Identify which cell holds the provided text, then report its (x, y) central coordinate. 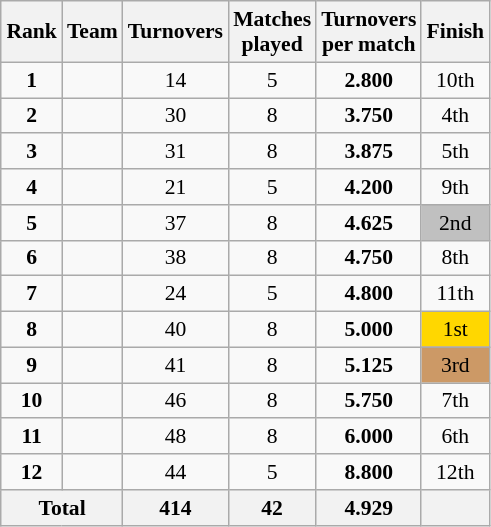
9th (455, 187)
4 (32, 187)
6 (32, 258)
12 (32, 472)
7 (32, 294)
5th (455, 152)
40 (176, 330)
3.875 (368, 152)
3.750 (368, 116)
11th (455, 294)
11 (32, 437)
4.929 (368, 508)
3 (32, 152)
414 (176, 508)
Finish (455, 32)
7th (455, 401)
24 (176, 294)
5.750 (368, 401)
3rd (455, 365)
1st (455, 330)
5.125 (368, 365)
12th (455, 472)
42 (272, 508)
48 (176, 437)
Matchesplayed (272, 32)
4.200 (368, 187)
44 (176, 472)
10th (455, 80)
2.800 (368, 80)
4.625 (368, 223)
4.800 (368, 294)
41 (176, 365)
4.750 (368, 258)
21 (176, 187)
31 (176, 152)
9 (32, 365)
6.000 (368, 437)
Turnoversper match (368, 32)
2 (32, 116)
6th (455, 437)
5.000 (368, 330)
8th (455, 258)
2nd (455, 223)
1 (32, 80)
14 (176, 80)
Total (62, 508)
Turnovers (176, 32)
30 (176, 116)
Rank (32, 32)
4th (455, 116)
46 (176, 401)
10 (32, 401)
37 (176, 223)
8.800 (368, 472)
Team (92, 32)
38 (176, 258)
